From the cell containing the given text, extract its center point as [x, y] coordinate. 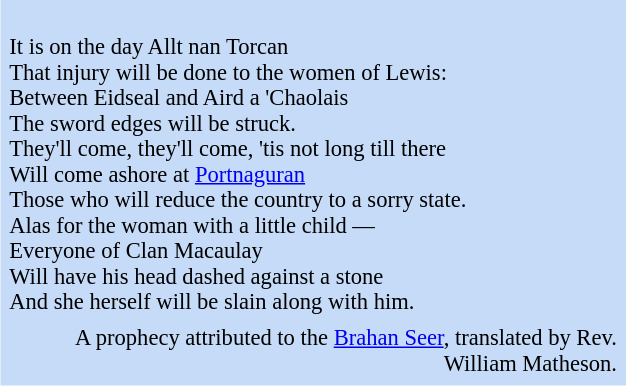
A prophecy attributed to the Brahan Seer, translated by Rev. William Matheson. [314, 351]
